Return (x, y) of the center of cell containing provided text 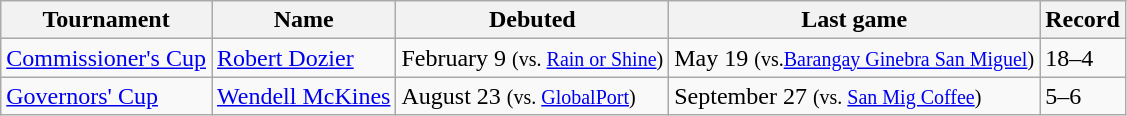
Record (1083, 20)
Debuted (532, 20)
18–4 (1083, 58)
Name (304, 20)
Robert Dozier (304, 58)
February 9 (vs. Rain or Shine) (532, 58)
Wendell McKines (304, 96)
September 27 (vs. San Mig Coffee) (854, 96)
May 19 (vs.Barangay Ginebra San Miguel) (854, 58)
Last game (854, 20)
August 23 (vs. GlobalPort) (532, 96)
5–6 (1083, 96)
Commissioner's Cup (106, 58)
Governors' Cup (106, 96)
Tournament (106, 20)
